Identify which cell holds the provided text, then report its [X, Y] central coordinate. 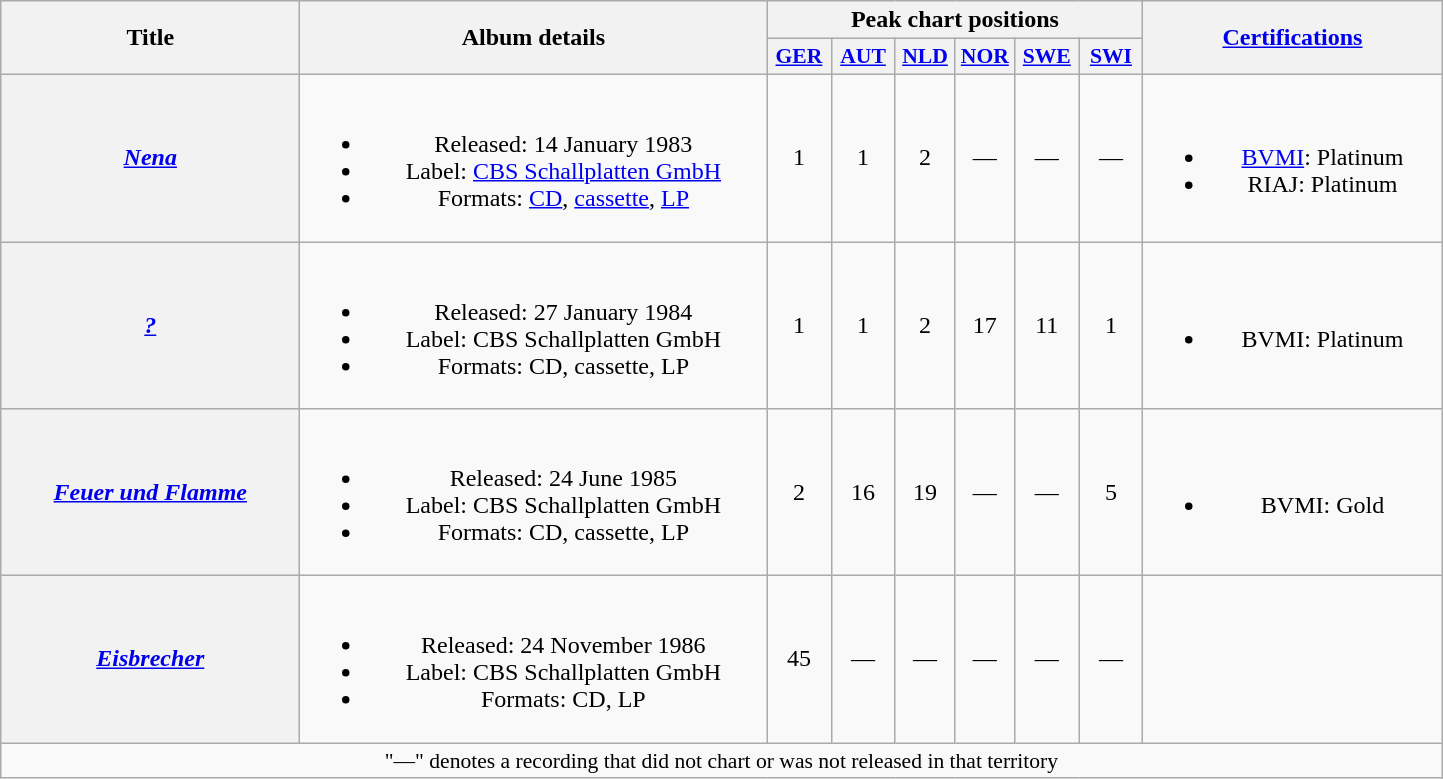
BVMI: Gold [1292, 492]
Nena [150, 158]
Released: 27 January 1984Label: CBS Schallplatten GmbHFormats: CD, cassette, LP [534, 326]
Released: 24 November 1986Label: CBS Schallplatten GmbHFormats: CD, LP [534, 660]
SWI [1111, 57]
17 [985, 326]
"—" denotes a recording that did not chart or was not released in that territory [722, 761]
NLD [925, 57]
Title [150, 38]
GER [799, 57]
Album details [534, 38]
19 [925, 492]
SWE [1047, 57]
Peak chart positions [955, 20]
AUT [863, 57]
Released: 24 June 1985Label: CBS Schallplatten GmbHFormats: CD, cassette, LP [534, 492]
NOR [985, 57]
BVMI: PlatinumRIAJ: Platinum [1292, 158]
Feuer und Flamme [150, 492]
? [150, 326]
BVMI: Platinum [1292, 326]
16 [863, 492]
5 [1111, 492]
Certifications [1292, 38]
Released: 14 January 1983Label: CBS Schallplatten GmbHFormats: CD, cassette, LP [534, 158]
45 [799, 660]
Eisbrecher [150, 660]
11 [1047, 326]
